Pinpoint the cell where the given text exists, returning its [X, Y] midpoint coordinate. 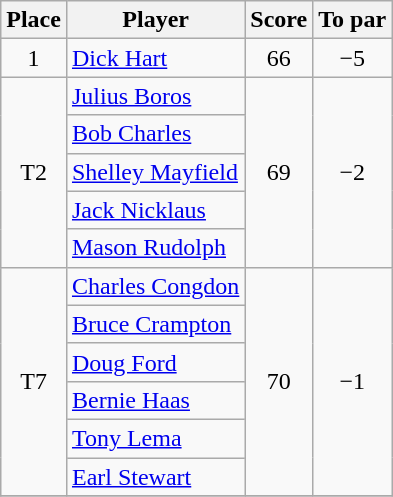
Bruce Crampton [155, 324]
Bernie Haas [155, 400]
Dick Hart [155, 58]
Jack Nicklaus [155, 210]
Shelley Mayfield [155, 172]
T7 [34, 381]
69 [279, 172]
Player [155, 20]
Earl Stewart [155, 477]
70 [279, 381]
T2 [34, 172]
Score [279, 20]
Bob Charles [155, 134]
1 [34, 58]
66 [279, 58]
Tony Lema [155, 438]
Charles Congdon [155, 286]
Place [34, 20]
Julius Boros [155, 96]
To par [352, 20]
Mason Rudolph [155, 248]
−1 [352, 381]
−5 [352, 58]
−2 [352, 172]
Doug Ford [155, 362]
